Detect which cell encompasses the target text, then output its [x, y] center coordinate. 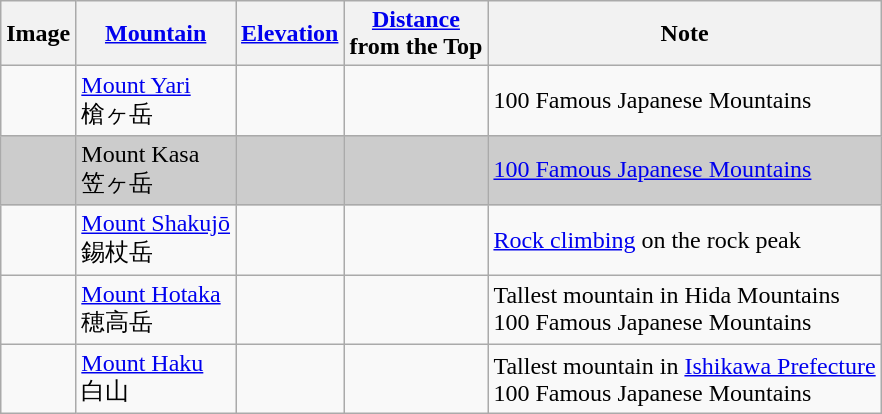
Mountain [156, 34]
Tallest mountain in Hida Mountains100 Famous Japanese Mountains [684, 309]
Distancefrom the Top [416, 34]
Tallest mountain in Ishikawa Prefecture100 Famous Japanese Mountains [684, 379]
Mount Yari槍ヶ岳 [156, 101]
Mount Hotaka穂高岳 [156, 309]
Mount Kasa笠ヶ岳 [156, 170]
Note [684, 34]
Mount Shakujō錫杖岳 [156, 240]
Mount Haku白山 [156, 379]
Image [38, 34]
Elevation [290, 34]
Rock climbing on the rock peak [684, 240]
